Search for the cell housing the specified text and yield its (x, y) center coordinate. 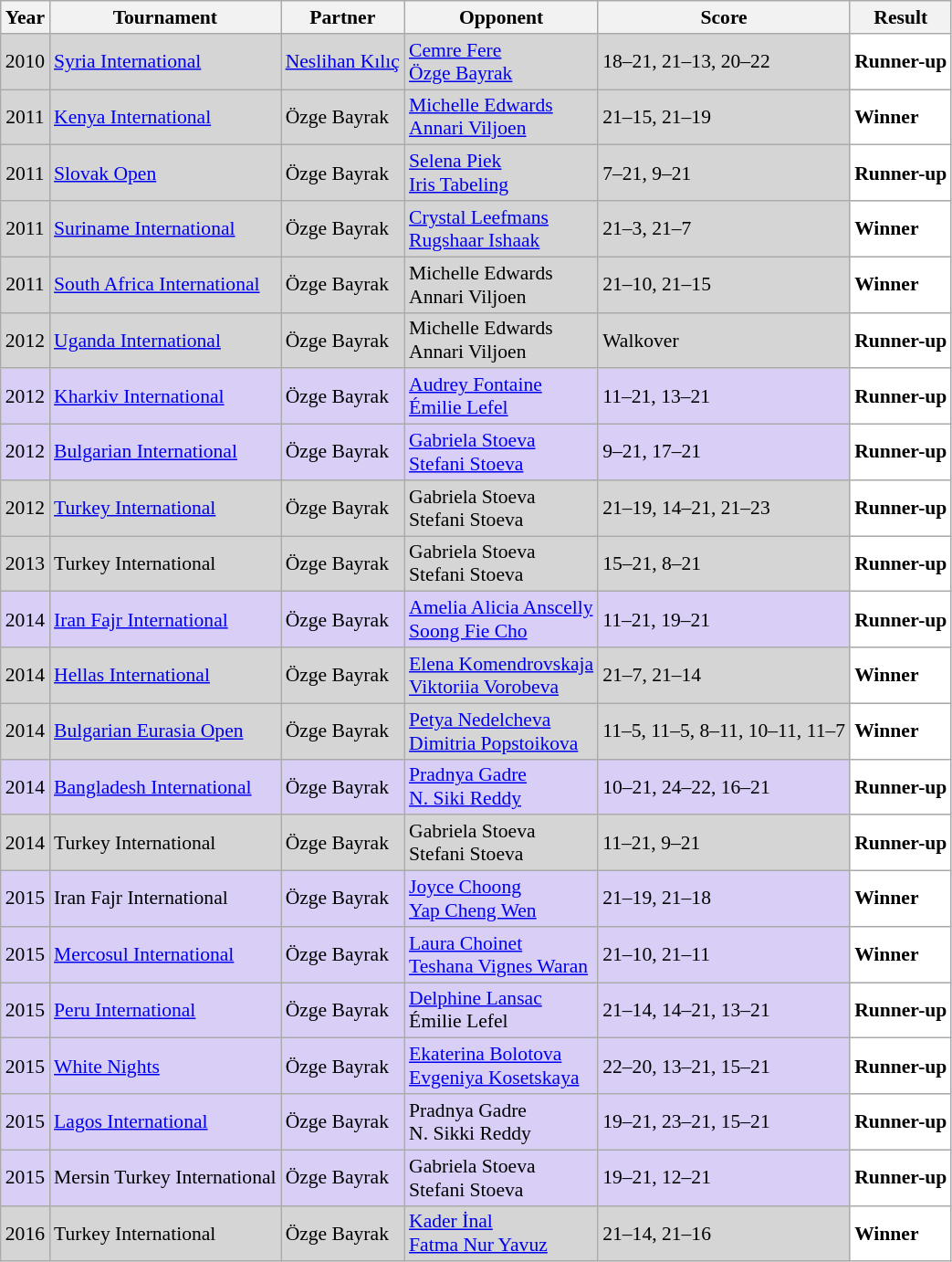
21–15, 21–19 (724, 117)
Hellas International (165, 676)
2013 (26, 564)
Cemre Fere Özge Bayrak (501, 62)
Laura Choinet Teshana Vignes Waran (501, 955)
Syria International (165, 62)
11–21, 13–21 (724, 396)
15–21, 8–21 (724, 564)
Neslihan Kılıç (343, 62)
2010 (26, 62)
Mersin Turkey International (165, 1178)
Pradnya Gadre N. Sikki Reddy (501, 1121)
Ekaterina Bolotova Evgeniya Kosetskaya (501, 1067)
9–21, 17–21 (724, 453)
Lagos International (165, 1121)
Bulgarian International (165, 453)
Opponent (501, 17)
Year (26, 17)
South Africa International (165, 285)
21–14, 21–16 (724, 1233)
Slovak Open (165, 174)
2016 (26, 1233)
Kenya International (165, 117)
Walkover (724, 340)
Bangladesh International (165, 787)
Peru International (165, 1010)
Elena Komendrovskaja Viktoriia Vorobeva (501, 676)
Selena Piek Iris Tabeling (501, 174)
Kharkiv International (165, 396)
7–21, 9–21 (724, 174)
19–21, 12–21 (724, 1178)
21–10, 21–11 (724, 955)
Delphine Lansac Émilie Lefel (501, 1010)
Kader İnal Fatma Nur Yavuz (501, 1233)
Amelia Alicia Anscelly Soong Fie Cho (501, 619)
Mercosul International (165, 955)
Audrey Fontaine Émilie Lefel (501, 396)
11–5, 11–5, 8–11, 10–11, 11–7 (724, 731)
21–19, 21–18 (724, 899)
Crystal Leefmans Rugshaar Ishaak (501, 228)
Result (900, 17)
11–21, 19–21 (724, 619)
Tournament (165, 17)
21–19, 14–21, 21–23 (724, 508)
18–21, 21–13, 20–22 (724, 62)
21–3, 21–7 (724, 228)
19–21, 23–21, 15–21 (724, 1121)
Uganda International (165, 340)
11–21, 9–21 (724, 844)
Joyce Choong Yap Cheng Wen (501, 899)
21–10, 21–15 (724, 285)
Partner (343, 17)
Suriname International (165, 228)
21–14, 14–21, 13–21 (724, 1010)
Pradnya Gadre N. Siki Reddy (501, 787)
Bulgarian Eurasia Open (165, 731)
White Nights (165, 1067)
21–7, 21–14 (724, 676)
22–20, 13–21, 15–21 (724, 1067)
Petya Nedelcheva Dimitria Popstoikova (501, 731)
Score (724, 17)
10–21, 24–22, 16–21 (724, 787)
